Pinpoint the cell where the given text exists, returning its (X, Y) midpoint coordinate. 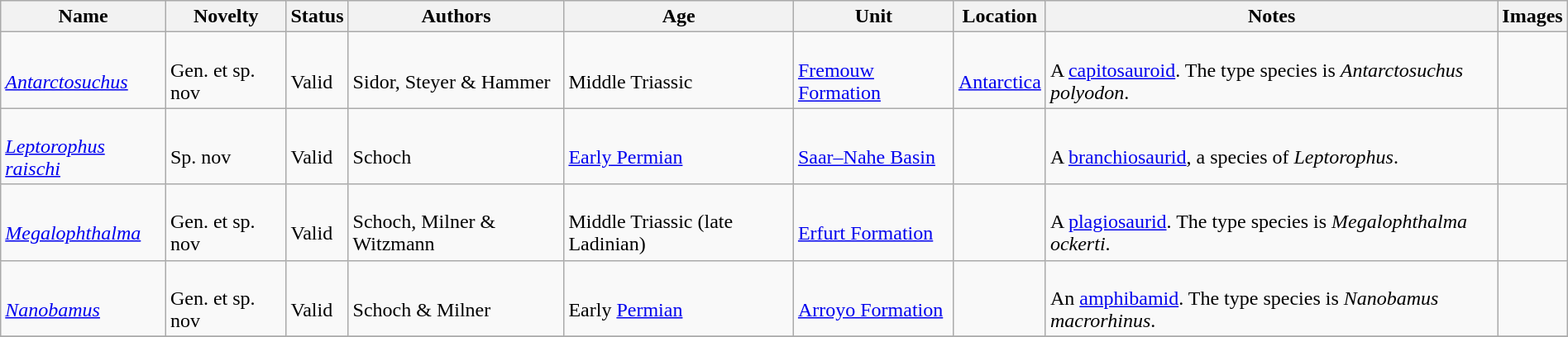
Megalophthalma (84, 222)
Location (999, 17)
Fremouw Formation (873, 70)
Name (84, 17)
A branchiosaurid, a species of Leptorophus. (1271, 146)
Saar–Nahe Basin (873, 146)
Middle Triassic (679, 70)
Status (318, 17)
Sidor, Steyer & Hammer (457, 70)
Sp. nov (226, 146)
Erfurt Formation (873, 222)
Schoch, Milner & Witzmann (457, 222)
Middle Triassic (late Ladinian) (679, 222)
Leptorophus raischi (84, 146)
Schoch & Milner (457, 298)
A capitosauroid. The type species is Antarctosuchus polyodon. (1271, 70)
Schoch (457, 146)
Authors (457, 17)
Arroyo Formation (873, 298)
Novelty (226, 17)
Age (679, 17)
Nanobamus (84, 298)
Images (1532, 17)
An amphibamid. The type species is Nanobamus macrorhinus. (1271, 298)
Antarctosuchus (84, 70)
A plagiosaurid. The type species is Megalophthalma ockerti. (1271, 222)
Unit (873, 17)
Antarctica (999, 70)
Notes (1271, 17)
